Pinpoint the cell where the given text exists, returning its (x, y) midpoint coordinate. 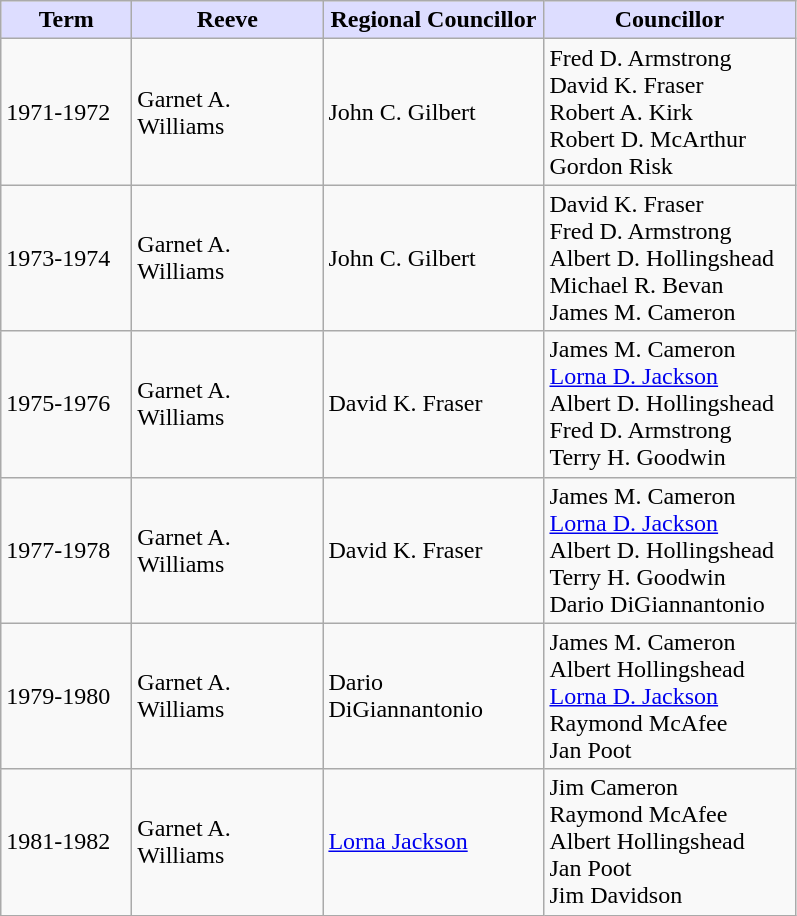
Fred D. ArmstrongDavid K. FraserRobert A. KirkRobert D. McArthurGordon Risk (670, 112)
1971-1972 (66, 112)
1981-1982 (66, 842)
1979-1980 (66, 696)
Regional Councillor (434, 20)
Councillor (670, 20)
James M. CameronAlbert HollingsheadLorna D. JacksonRaymond McAfeeJan Poot (670, 696)
Dario DiGiannantonio (434, 696)
Jim CameronRaymond McAfeeAlbert HollingsheadJan PootJim Davidson (670, 842)
Lorna Jackson (434, 842)
James M. CameronLorna D. JacksonAlbert D. HollingsheadFred D. ArmstrongTerry H. Goodwin (670, 404)
1973-1974 (66, 258)
Reeve (228, 20)
1975-1976 (66, 404)
David K. FraserFred D. ArmstrongAlbert D. HollingsheadMichael R. BevanJames M. Cameron (670, 258)
1977-1978 (66, 550)
James M. CameronLorna D. JacksonAlbert D. HollingsheadTerry H. GoodwinDario DiGiannantonio (670, 550)
Term (66, 20)
